Pinpoint the cell where the given text exists, returning its (X, Y) midpoint coordinate. 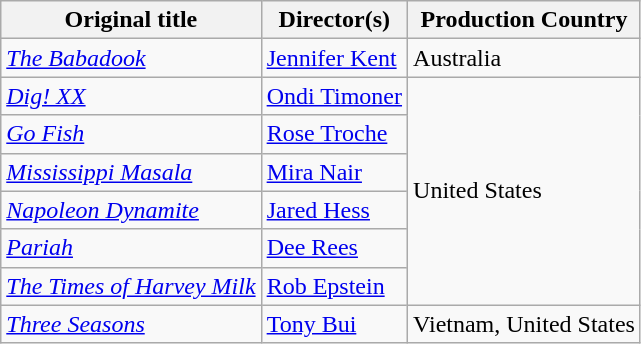
Dig! XX (131, 96)
Rose Troche (334, 134)
Pariah (131, 248)
Director(s) (334, 20)
Three Seasons (131, 324)
Australia (524, 58)
United States (524, 191)
Vietnam, United States (524, 324)
The Times of Harvey Milk (131, 286)
Ondi Timoner (334, 96)
Jared Hess (334, 210)
Rob Epstein (334, 286)
Go Fish (131, 134)
Mira Nair (334, 172)
The Babadook (131, 58)
Mississippi Masala (131, 172)
Production Country (524, 20)
Jennifer Kent (334, 58)
Original title (131, 20)
Dee Rees (334, 248)
Napoleon Dynamite (131, 210)
Tony Bui (334, 324)
